Return the (x, y) coordinate for the center point of the cell that contains the specified text.  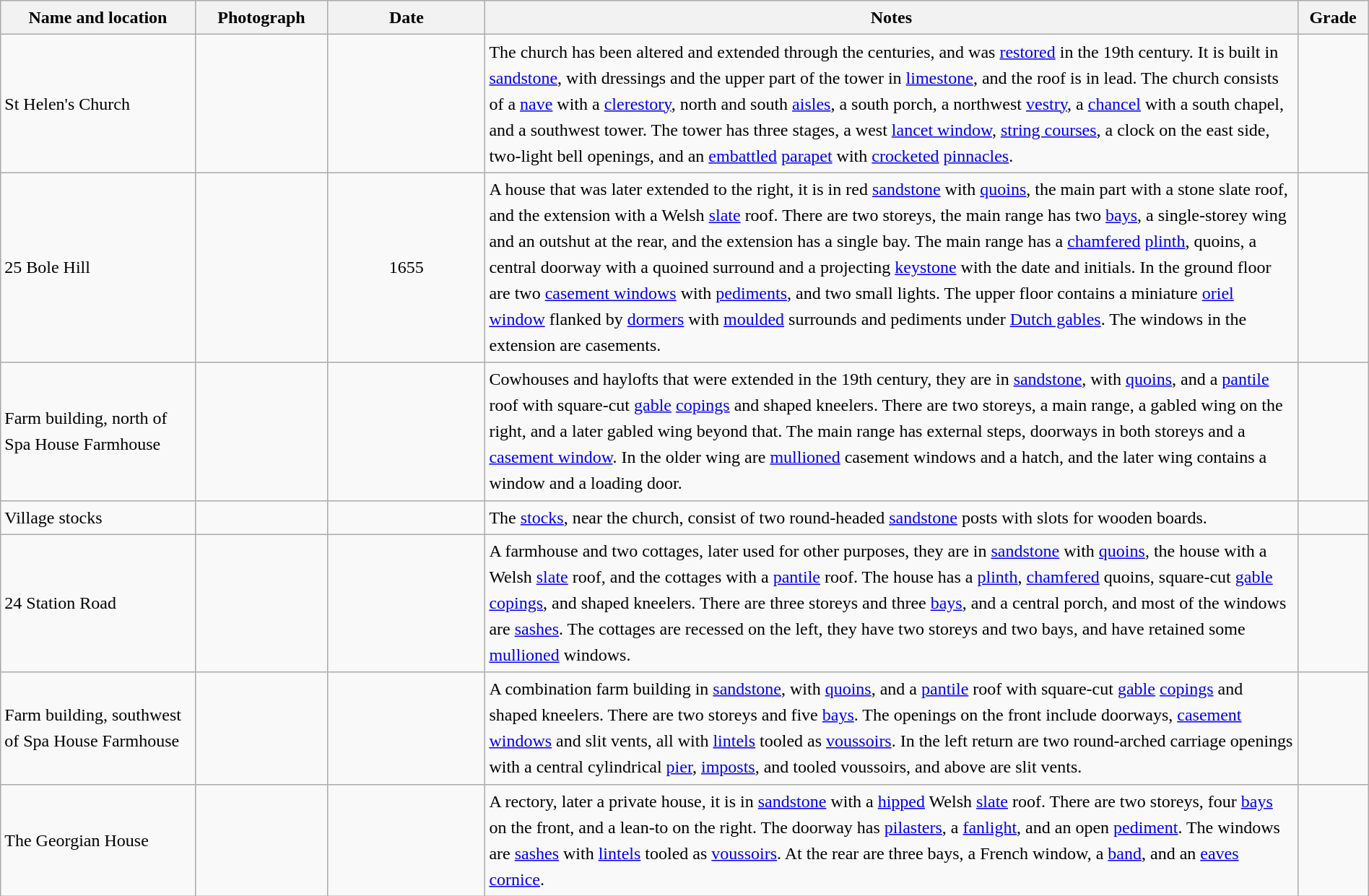
The Georgian House (98, 840)
The stocks, near the church, consist of two round-headed sandstone posts with slots for wooden boards. (891, 517)
1655 (407, 267)
Grade (1333, 17)
Name and location (98, 17)
St Helen's Church (98, 104)
24 Station Road (98, 604)
Photograph (261, 17)
25 Bole Hill (98, 267)
Farm building, north of Spa House Farmhouse (98, 432)
Farm building, southwest of Spa House Farmhouse (98, 728)
Village stocks (98, 517)
Date (407, 17)
Notes (891, 17)
